Output the (X, Y) coordinate of the center of the cell containing the given text.  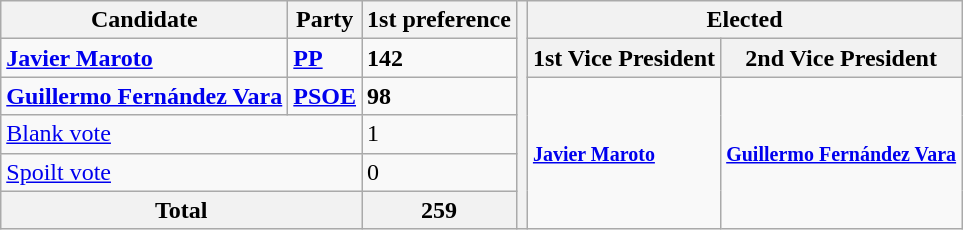
Blank vote (182, 134)
0 (440, 172)
Candidate (144, 20)
259 (440, 210)
1 (440, 134)
2nd Vice President (842, 58)
Spoilt vote (182, 172)
PSOE (325, 96)
98 (440, 96)
PP (325, 58)
1st preference (440, 20)
Total (182, 210)
1st Vice President (624, 58)
Elected (744, 20)
142 (440, 58)
Party (325, 20)
